Find where the given text appears and provide that cell's center as [X, Y] coordinate. 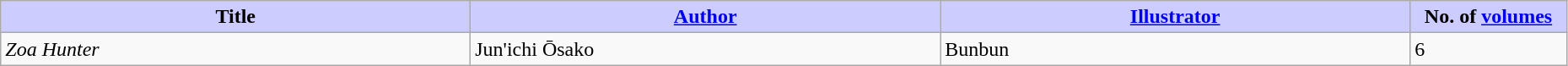
6 [1489, 49]
Illustrator [1176, 17]
Bunbun [1176, 49]
Author [705, 17]
Title [236, 17]
Jun'ichi Ōsako [705, 49]
Zoa Hunter [236, 49]
No. of volumes [1489, 17]
